Return [x, y] of the center of cell containing provided text 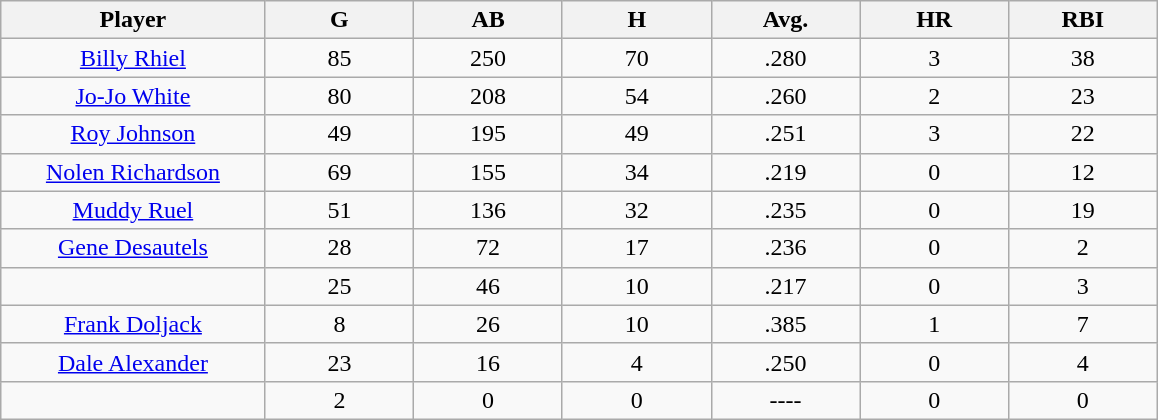
Jo-Jo White [133, 96]
195 [488, 134]
.235 [786, 210]
72 [488, 248]
80 [340, 96]
7 [1084, 324]
8 [340, 324]
34 [636, 172]
85 [340, 58]
51 [340, 210]
RBI [1084, 20]
28 [340, 248]
H [636, 20]
19 [1084, 210]
25 [340, 286]
AB [488, 20]
.217 [786, 286]
1 [934, 324]
.280 [786, 58]
Frank Doljack [133, 324]
38 [1084, 58]
69 [340, 172]
.219 [786, 172]
G [340, 20]
26 [488, 324]
16 [488, 362]
.260 [786, 96]
136 [488, 210]
54 [636, 96]
17 [636, 248]
46 [488, 286]
Avg. [786, 20]
.251 [786, 134]
Roy Johnson [133, 134]
22 [1084, 134]
Gene Desautels [133, 248]
.250 [786, 362]
Player [133, 20]
Dale Alexander [133, 362]
---- [786, 400]
Billy Rhiel [133, 58]
208 [488, 96]
.236 [786, 248]
155 [488, 172]
32 [636, 210]
12 [1084, 172]
250 [488, 58]
Muddy Ruel [133, 210]
70 [636, 58]
Nolen Richardson [133, 172]
HR [934, 20]
.385 [786, 324]
